Detect which cell encompasses the target text, then output its (x, y) center coordinate. 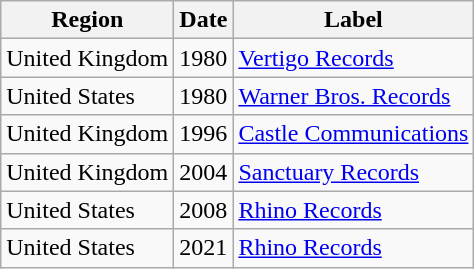
Warner Bros. Records (354, 96)
Castle Communications (354, 134)
Region (88, 20)
Vertigo Records (354, 58)
2008 (204, 210)
2021 (204, 248)
Label (354, 20)
Sanctuary Records (354, 172)
Date (204, 20)
2004 (204, 172)
1996 (204, 134)
